Scan for the cell matching the given text and deliver its [X, Y] coordinate at center. 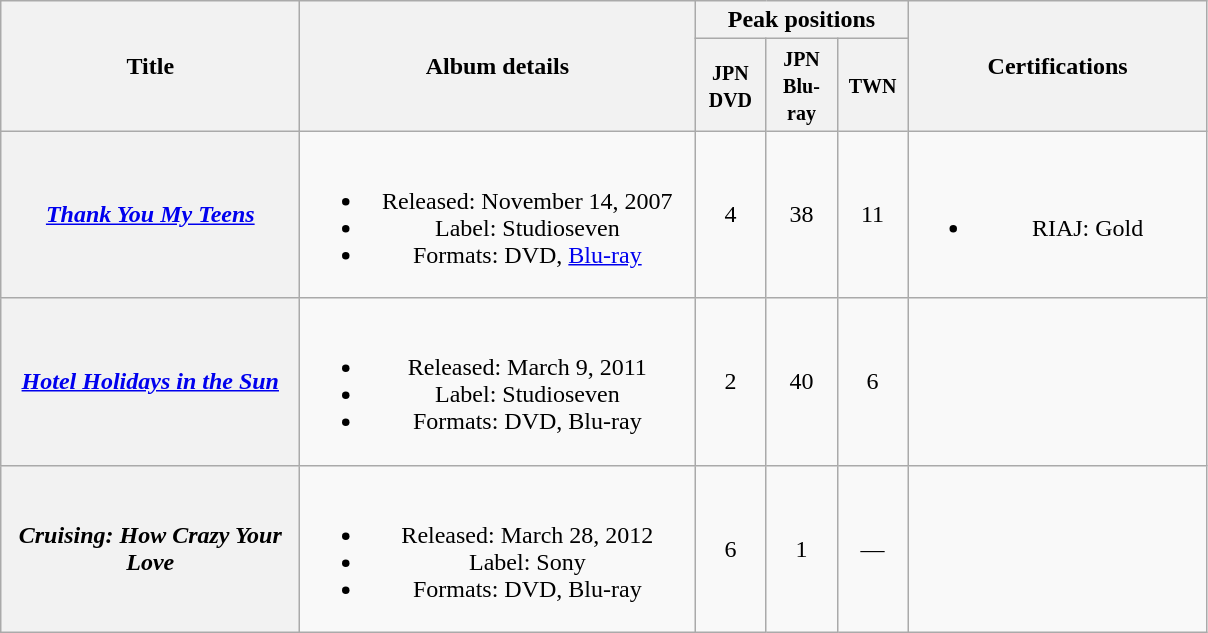
Released: November 14, 2007Label: StudiosevenFormats: DVD, Blu-ray [498, 214]
Cruising: How Crazy Your Love [150, 548]
Released: March 9, 2011Label: StudiosevenFormats: DVD, Blu-ray [498, 382]
38 [802, 214]
Certifications [1058, 66]
1 [802, 548]
— [872, 548]
Title [150, 66]
11 [872, 214]
Album details [498, 66]
JPN DVD [730, 85]
JPN Blu-ray [802, 85]
Peak positions [802, 20]
RIAJ: Gold [1058, 214]
4 [730, 214]
2 [730, 382]
Released: March 28, 2012Label: SonyFormats: DVD, Blu-ray [498, 548]
40 [802, 382]
TWN [872, 85]
Thank You My Teens [150, 214]
Hotel Holidays in the Sun [150, 382]
